Detect which cell encompasses the target text, then output its [X, Y] center coordinate. 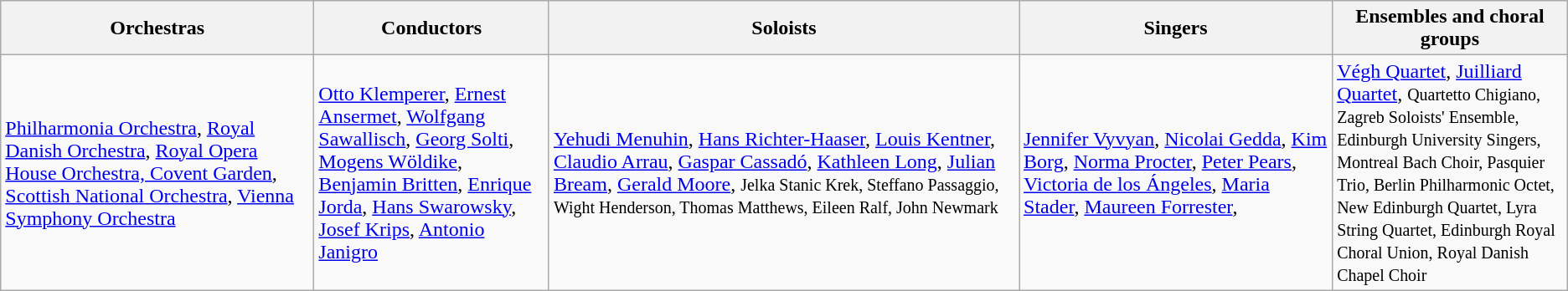
Orchestras [157, 28]
Conductors [432, 28]
Soloists [784, 28]
Singers [1176, 28]
Jennifer Vyvyan, Nicolai Gedda, Kim Borg, Norma Procter, Peter Pears, Victoria de los Ángeles, Maria Stader, Maureen Forrester, [1176, 172]
Philharmonia Orchestra, Royal Danish Orchestra, Royal Opera House Orchestra, Covent Garden, Scottish National Orchestra, Vienna Symphony Orchestra [157, 172]
Ensembles and choral groups [1451, 28]
